Capture the cell that displays the provided text and extract its [x, y] central coordinate. 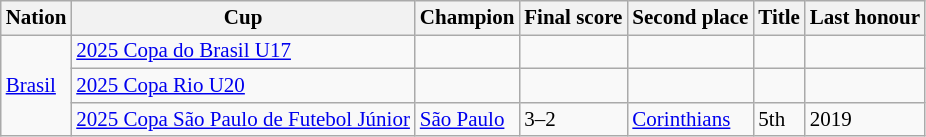
Nation [36, 18]
Second place [690, 18]
Title [779, 18]
2025 Copa Rio U20 [243, 86]
São Paulo [467, 119]
Last honour [865, 18]
Corinthians [690, 119]
5th [779, 119]
2025 Copa São Paulo de Futebol Júnior [243, 119]
Champion [467, 18]
Cup [243, 18]
2019 [865, 119]
Brasil [36, 86]
Final score [573, 18]
2025 Copa do Brasil U17 [243, 52]
3–2 [573, 119]
